Extract the [X, Y] coordinate from the center of the cell holding the provided text.  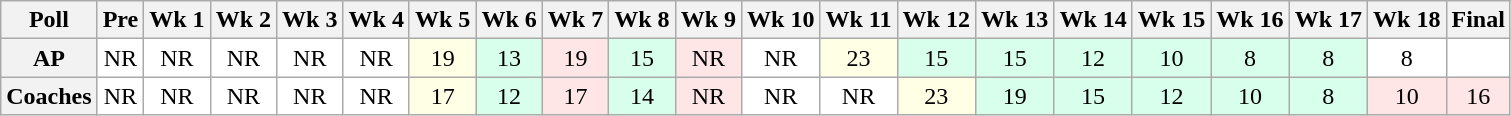
16 [1478, 96]
Wk 4 [376, 20]
AP [49, 58]
Wk 3 [310, 20]
Wk 18 [1407, 20]
Wk 8 [642, 20]
Wk 17 [1328, 20]
Wk 13 [1014, 20]
14 [642, 96]
Wk 14 [1093, 20]
Wk 12 [936, 20]
Poll [49, 20]
Wk 5 [442, 20]
13 [509, 58]
Final [1478, 20]
Pre [120, 20]
Wk 9 [708, 20]
Wk 15 [1171, 20]
Coaches [49, 96]
Wk 10 [781, 20]
Wk 2 [243, 20]
Wk 7 [575, 20]
Wk 1 [177, 20]
Wk 16 [1250, 20]
Wk 6 [509, 20]
Wk 11 [858, 20]
